Identify which cell holds the provided text, then report its (X, Y) central coordinate. 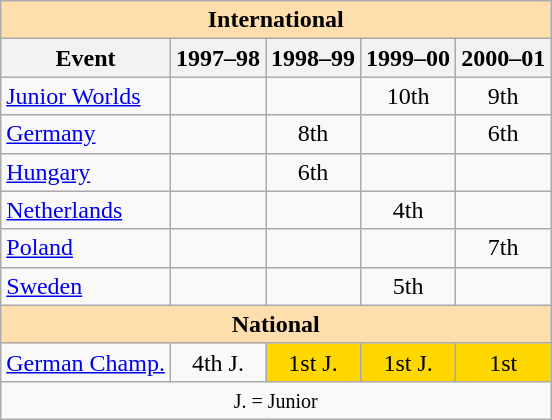
Junior Worlds (86, 96)
10th (408, 96)
J. = Junior (276, 400)
8th (314, 134)
2000–01 (504, 58)
1998–99 (314, 58)
Netherlands (86, 210)
International (276, 20)
National (276, 324)
Hungary (86, 172)
Poland (86, 248)
Event (86, 58)
Germany (86, 134)
1999–00 (408, 58)
1997–98 (218, 58)
Sweden (86, 286)
7th (504, 248)
1st (504, 362)
4th J. (218, 362)
German Champ. (86, 362)
5th (408, 286)
4th (408, 210)
9th (504, 96)
